Locate the cell with the specified text and output its (x, y) center coordinate. 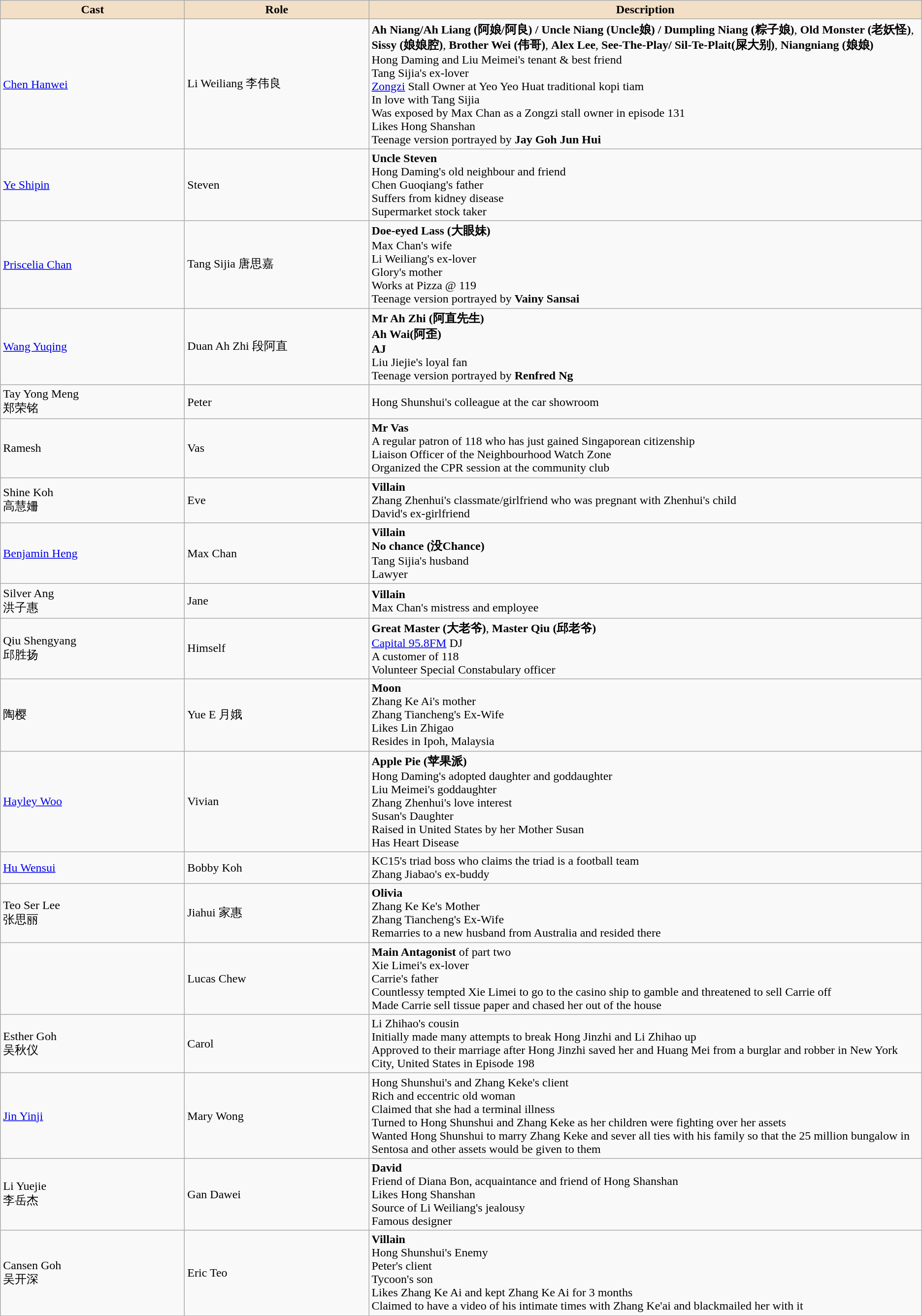
VillainZhang Zhenhui's classmate/girlfriend who was pregnant with Zhenhui's childDavid's ex-girlfriend (645, 500)
Esther Goh吴秋仪 (93, 1044)
Jane (277, 601)
Doe-eyed Lass (大眼妹)Max Chan's wifeLi Weiliang's ex-loverGlory's motherWorks at Pizza @ 119Teenage version portrayed by Vainy Sansai (645, 265)
Hayley Woo (93, 801)
Duan Ah Zhi 段阿直 (277, 347)
Ramesh (93, 448)
Ye Shipin (93, 185)
Mary Wong (277, 1115)
Yue E 月娥 (277, 715)
Cast (93, 10)
Bobby Koh (277, 868)
Max Chan (277, 553)
Shine Koh高慧姍 (93, 500)
Cansen Goh吴开深 (93, 1273)
Hong Shunshui's colleague at the car showroom (645, 402)
Mr Ah Zhi (阿直先生)Ah Wai(阿歪)AJLiu Jiejie's loyal fanTeenage version portrayed by Renfred Ng (645, 347)
Lucas Chew (277, 979)
MoonZhang Ke Ai's mother Zhang Tiancheng's Ex-WifeLikes Lin ZhigaoResides in Ipoh, Malaysia (645, 715)
Himself (277, 648)
Li Weiliang 李伟良 (277, 84)
Chen Hanwei (93, 84)
Benjamin Heng (93, 553)
Priscelia Chan (93, 265)
Description (645, 10)
KC15's triad boss who claims the triad is a football teamZhang Jiabao's ex-buddy (645, 868)
VillainNo chance (没Chance)Tang Sijia's husbandLawyer (645, 553)
Qiu Shengyang邱胜扬 (93, 648)
OliviaZhang Ke Ke's MotherZhang Tiancheng's Ex-WifeRemarries to a new husband from Australia and resided there (645, 913)
Teo Ser Lee张思丽 (93, 913)
Peter (277, 402)
Jin Yinji (93, 1115)
Great Master (大老爷), Master Qiu (邱老爷)Capital 95.8FM DJA customer of 118Volunteer Special Constabulary officer (645, 648)
Eve (277, 500)
Gan Dawei (277, 1194)
Tang Sijia 唐思嘉 (277, 265)
陶樱 (93, 715)
Hu Wensui (93, 868)
Vas (277, 448)
Jiahui 家惠 (277, 913)
DavidFriend of Diana Bon, acquaintance and friend of Hong ShanshanLikes Hong ShanshanSource of Li Weiliang's jealousyFamous designer (645, 1194)
Vivian (277, 801)
Eric Teo (277, 1273)
Silver Ang洪子惠 (93, 601)
VillainMax Chan's mistress and employee (645, 601)
Tay Yong Meng郑荣铭 (93, 402)
Uncle StevenHong Daming's old neighbour and friendChen Guoqiang's fatherSuffers from kidney diseaseSupermarket stock taker (645, 185)
Wang Yuqing (93, 347)
Role (277, 10)
Li Yuejie李岳杰 (93, 1194)
Carol (277, 1044)
Steven (277, 185)
